Determine the (x, y) coordinate at the center of the cell enclosing the given text.  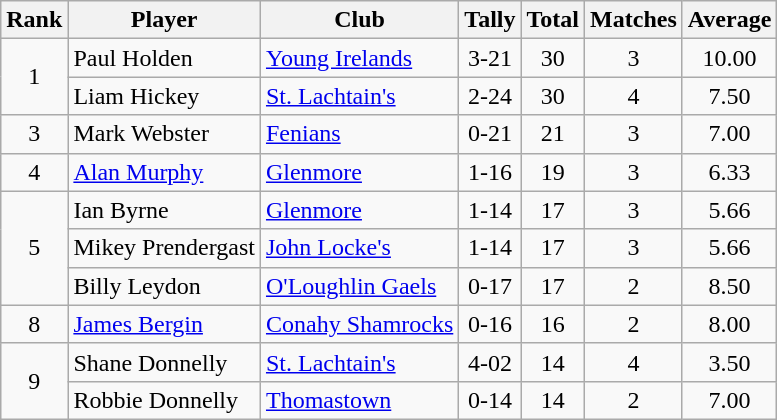
1-16 (490, 172)
0-17 (490, 286)
16 (553, 324)
Tally (490, 20)
Matches (634, 20)
3-21 (490, 58)
8.50 (730, 286)
Young Irelands (359, 58)
Fenians (359, 134)
Thomastown (359, 400)
Total (553, 20)
21 (553, 134)
1 (34, 77)
4-02 (490, 362)
Billy Leydon (164, 286)
Liam Hickey (164, 96)
9 (34, 381)
10.00 (730, 58)
James Bergin (164, 324)
O'Loughlin Gaels (359, 286)
2-24 (490, 96)
6.33 (730, 172)
3.50 (730, 362)
Mark Webster (164, 134)
5 (34, 248)
7.50 (730, 96)
Paul Holden (164, 58)
8.00 (730, 324)
Mikey Prendergast (164, 248)
19 (553, 172)
0-14 (490, 400)
0-16 (490, 324)
Robbie Donnelly (164, 400)
Alan Murphy (164, 172)
8 (34, 324)
Rank (34, 20)
0-21 (490, 134)
Club (359, 20)
Ian Byrne (164, 210)
Shane Donnelly (164, 362)
Average (730, 20)
Conahy Shamrocks (359, 324)
John Locke's (359, 248)
Player (164, 20)
